Locate the cell with the specified text and output its (X, Y) center coordinate. 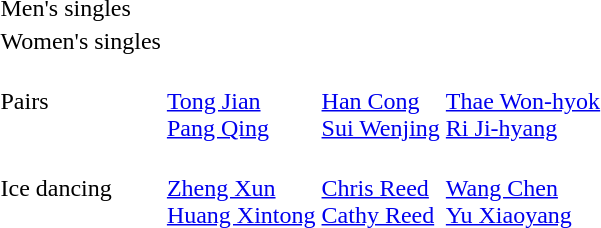
Tong JianPang Qing (241, 101)
Thae Won-hyokRi Ji-hyang (522, 101)
Han CongSui Wenjing (380, 101)
